Determine the (x, y) coordinate at the center of the cell enclosing the given text.  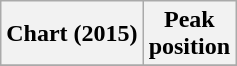
Chart (2015) (72, 34)
Peakposition (189, 34)
